Identify which cell holds the provided text, then report its (X, Y) central coordinate. 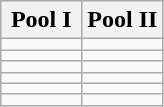
Pool I (42, 20)
Pool II (122, 20)
